Capture the cell that displays the provided text and extract its [x, y] central coordinate. 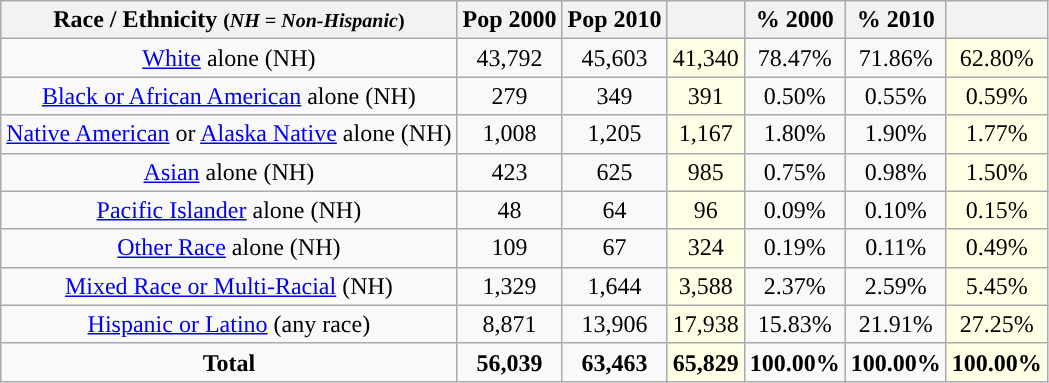
Race / Ethnicity (NH = Non-Hispanic) [229, 20]
56,039 [510, 362]
1,644 [614, 286]
5.45% [996, 286]
% 2000 [794, 20]
17,938 [706, 324]
Black or African American alone (NH) [229, 96]
3,588 [706, 286]
0.55% [896, 96]
423 [510, 172]
0.59% [996, 96]
13,906 [614, 324]
96 [706, 210]
0.15% [996, 210]
62.80% [996, 58]
67 [614, 248]
0.11% [896, 248]
1.77% [996, 134]
1.80% [794, 134]
White alone (NH) [229, 58]
1,008 [510, 134]
0.19% [794, 248]
71.86% [896, 58]
Hispanic or Latino (any race) [229, 324]
1.90% [896, 134]
Mixed Race or Multi-Racial (NH) [229, 286]
1,167 [706, 134]
Pacific Islander alone (NH) [229, 210]
27.25% [996, 324]
Asian alone (NH) [229, 172]
0.49% [996, 248]
0.98% [896, 172]
43,792 [510, 58]
21.91% [896, 324]
349 [614, 96]
324 [706, 248]
15.83% [794, 324]
0.50% [794, 96]
1,205 [614, 134]
0.75% [794, 172]
64 [614, 210]
63,463 [614, 362]
109 [510, 248]
1,329 [510, 286]
78.47% [794, 58]
0.10% [896, 210]
41,340 [706, 58]
Total [229, 362]
Pop 2010 [614, 20]
Native American or Alaska Native alone (NH) [229, 134]
2.37% [794, 286]
45,603 [614, 58]
48 [510, 210]
8,871 [510, 324]
65,829 [706, 362]
0.09% [794, 210]
985 [706, 172]
2.59% [896, 286]
Other Race alone (NH) [229, 248]
Pop 2000 [510, 20]
391 [706, 96]
625 [614, 172]
% 2010 [896, 20]
279 [510, 96]
1.50% [996, 172]
